Locate the cell with the specified text and output its (X, Y) center coordinate. 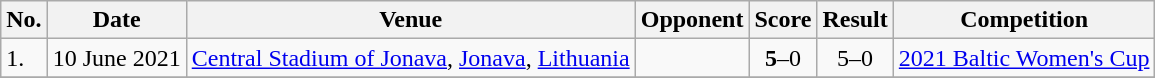
2021 Baltic Women's Cup (1024, 58)
Opponent (692, 20)
No. (24, 20)
Result (855, 20)
Venue (410, 20)
Date (116, 20)
Competition (1024, 20)
1. (24, 58)
10 June 2021 (116, 58)
Score (783, 20)
Central Stadium of Jonava, Jonava, Lithuania (410, 58)
